Provide the [x, y] coordinate of the cell's center where the given text is located.  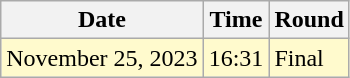
Time [236, 20]
Final [309, 58]
Date [102, 20]
16:31 [236, 58]
Round [309, 20]
November 25, 2023 [102, 58]
